Return [x, y] of the center of cell containing provided text 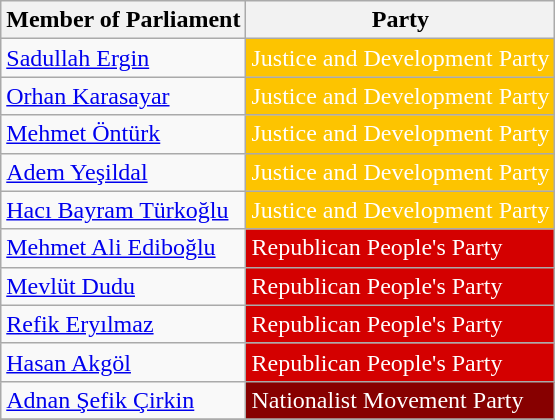
Sadullah Ergin [124, 58]
Party [400, 20]
Refik Eryılmaz [124, 324]
Mehmet Ali Ediboğlu [124, 248]
Mevlüt Dudu [124, 286]
Adnan Şefik Çirkin [124, 400]
Member of Parliament [124, 20]
Hasan Akgöl [124, 362]
Orhan Karasayar [124, 96]
Hacı Bayram Türkoğlu [124, 210]
Nationalist Movement Party [400, 400]
Mehmet Öntürk [124, 134]
Adem Yeşildal [124, 172]
